Locate the cell with the specified text and output its (x, y) center coordinate. 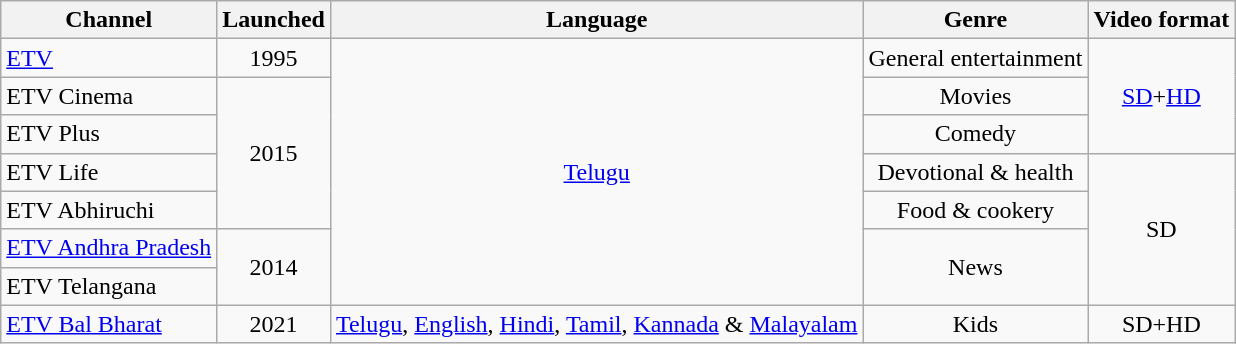
Kids (976, 324)
Comedy (976, 134)
ETV Bal Bharat (109, 324)
2014 (274, 267)
Movies (976, 96)
Language (596, 20)
Video format (1162, 20)
ETV Life (109, 172)
2021 (274, 324)
ETV Andhra Pradesh (109, 248)
Food & cookery (976, 210)
Devotional & health (976, 172)
ETV Telangana (109, 286)
General entertainment (976, 58)
Telugu, English, Hindi, Tamil, Kannada & Malayalam (596, 324)
ETV Cinema (109, 96)
News (976, 267)
1995 (274, 58)
Channel (109, 20)
ETV Abhiruchi (109, 210)
ETV Plus (109, 134)
2015 (274, 153)
Telugu (596, 172)
Genre (976, 20)
ETV (109, 58)
Launched (274, 20)
SD (1162, 229)
